Provide the (x, y) coordinate of the cell's center where the given text is located.  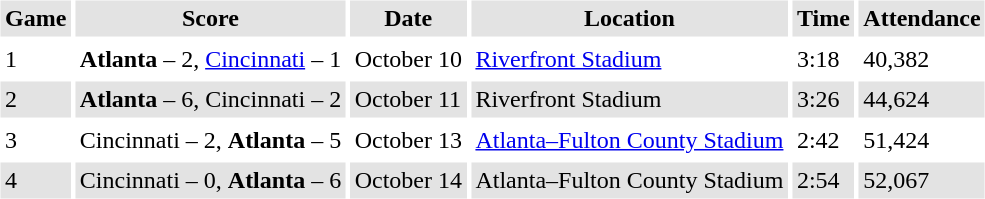
3 (35, 140)
2:42 (823, 140)
October 14 (408, 180)
2:54 (823, 180)
October 13 (408, 140)
Time (823, 18)
October 10 (408, 59)
Location (630, 18)
Atlanta – 6, Cincinnati – 2 (210, 100)
44,624 (922, 100)
1 (35, 59)
3:26 (823, 100)
October 11 (408, 100)
Game (35, 18)
4 (35, 180)
3:18 (823, 59)
Cincinnati – 2, Atlanta – 5 (210, 140)
2 (35, 100)
Cincinnati – 0, Atlanta – 6 (210, 180)
40,382 (922, 59)
Attendance (922, 18)
Date (408, 18)
Score (210, 18)
51,424 (922, 140)
Atlanta – 2, Cincinnati – 1 (210, 59)
52,067 (922, 180)
